Capture the cell that displays the provided text and extract its [x, y] central coordinate. 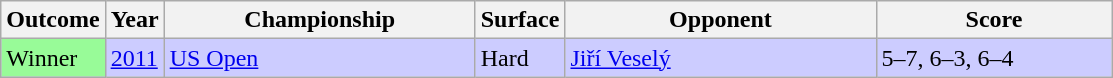
Score [994, 20]
2011 [134, 58]
Opponent [720, 20]
Winner [53, 58]
Jiří Veselý [720, 58]
US Open [320, 58]
Year [134, 20]
5–7, 6–3, 6–4 [994, 58]
Hard [520, 58]
Outcome [53, 20]
Surface [520, 20]
Championship [320, 20]
